Scan for the cell matching the given text and deliver its (x, y) coordinate at center. 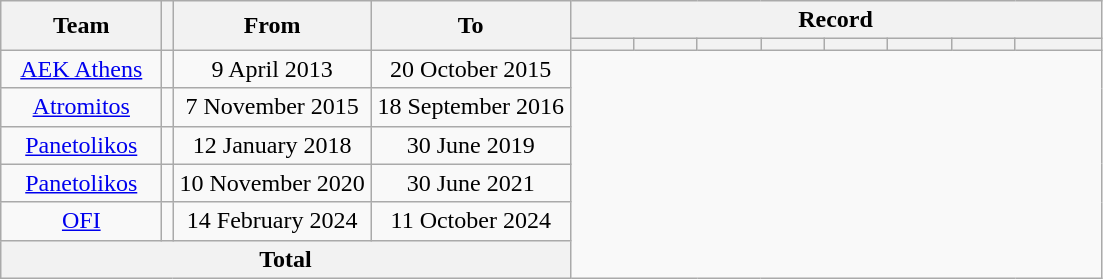
OFI (82, 221)
Total (286, 259)
Record (836, 20)
Team (82, 26)
Atromitos (82, 107)
30 June 2019 (470, 145)
14 February 2024 (272, 221)
30 June 2021 (470, 183)
12 January 2018 (272, 145)
9 April 2013 (272, 69)
20 October 2015 (470, 69)
7 November 2015 (272, 107)
To (470, 26)
11 October 2024 (470, 221)
AEK Athens (82, 69)
18 September 2016 (470, 107)
10 November 2020 (272, 183)
From (272, 26)
